Output the (x, y) coordinate of the center of the cell containing the given text.  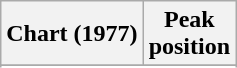
Chart (1977) (72, 34)
Peak position (189, 34)
